Locate the cell with the specified text and output its (x, y) center coordinate. 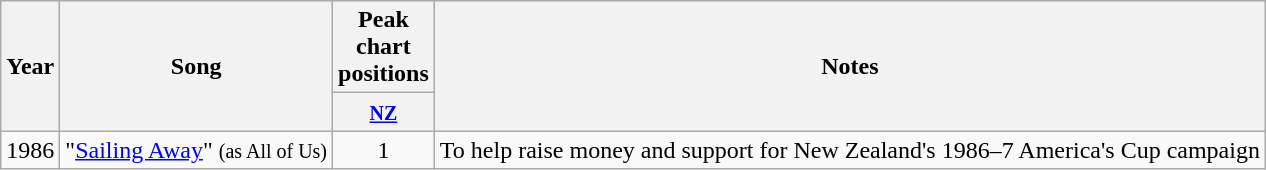
To help raise money and support for New Zealand's 1986–7 America's Cup campaign (850, 150)
Year (30, 66)
1 (384, 150)
Notes (850, 66)
"Sailing Away" (as All of Us) (196, 150)
1986 (30, 150)
Song (196, 66)
NZ (384, 112)
Peak chart positions (384, 47)
